Capture the cell that displays the provided text and extract its (X, Y) central coordinate. 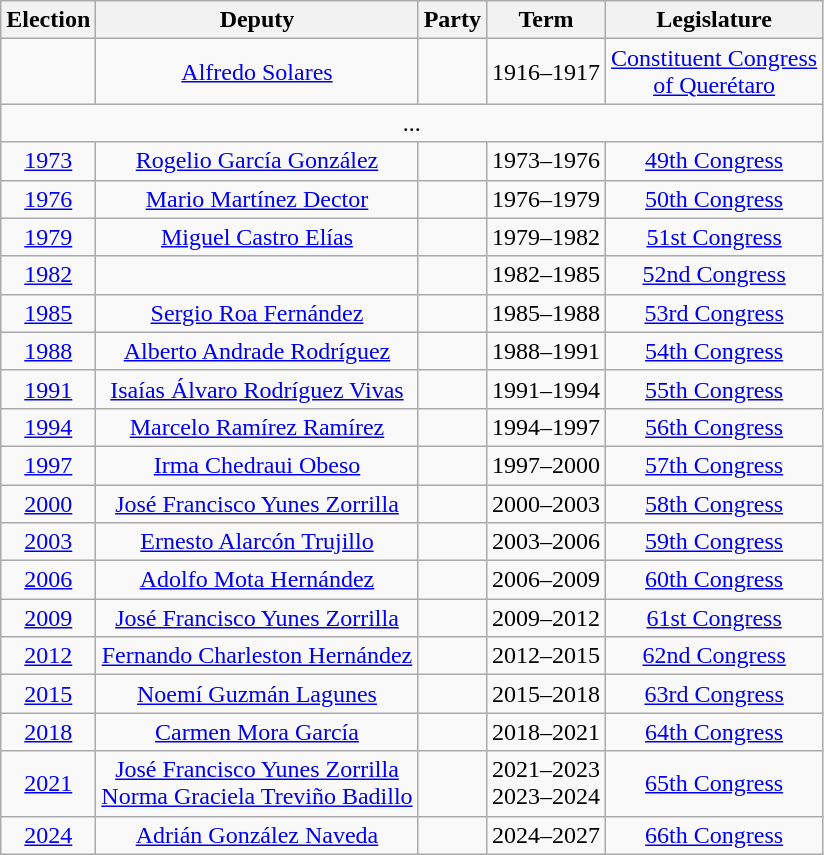
José Francisco Yunes ZorrillaNorma Graciela Treviño Badillo (257, 784)
1985–1988 (546, 313)
2012 (48, 656)
1982–1985 (546, 275)
Alfredo Solares (257, 72)
Alberto Andrade Rodríguez (257, 351)
2000–2003 (546, 503)
Adolfo Mota Hernández (257, 580)
Party (452, 20)
1991 (48, 389)
64th Congress (714, 732)
56th Congress (714, 427)
Isaías Álvaro Rodríguez Vivas (257, 389)
1973–1976 (546, 161)
... (412, 123)
Carmen Mora García (257, 732)
1976–1979 (546, 199)
2006–2009 (546, 580)
2021–20232023–2024 (546, 784)
1988–1991 (546, 351)
2018–2021 (546, 732)
2012–2015 (546, 656)
58th Congress (714, 503)
1988 (48, 351)
1985 (48, 313)
Constituent Congressof Querétaro (714, 72)
2024 (48, 835)
51st Congress (714, 237)
Fernando Charleston Hernández (257, 656)
2006 (48, 580)
54th Congress (714, 351)
61st Congress (714, 618)
Mario Martínez Dector (257, 199)
2009–2012 (546, 618)
1994 (48, 427)
1973 (48, 161)
60th Congress (714, 580)
62nd Congress (714, 656)
Ernesto Alarcón Trujillo (257, 542)
Sergio Roa Fernández (257, 313)
1997–2000 (546, 465)
1979–1982 (546, 237)
Marcelo Ramírez Ramírez (257, 427)
Noemí Guzmán Lagunes (257, 694)
1997 (48, 465)
Adrián González Naveda (257, 835)
2000 (48, 503)
2015 (48, 694)
57th Congress (714, 465)
Legislature (714, 20)
2018 (48, 732)
59th Congress (714, 542)
1979 (48, 237)
Election (48, 20)
2021 (48, 784)
49th Congress (714, 161)
50th Congress (714, 199)
53rd Congress (714, 313)
63rd Congress (714, 694)
2003 (48, 542)
1994–1997 (546, 427)
52nd Congress (714, 275)
Term (546, 20)
Irma Chedraui Obeso (257, 465)
2015–2018 (546, 694)
1991–1994 (546, 389)
2003–2006 (546, 542)
66th Congress (714, 835)
1976 (48, 199)
Rogelio García González (257, 161)
Miguel Castro Elías (257, 237)
65th Congress (714, 784)
Deputy (257, 20)
1916–1917 (546, 72)
1982 (48, 275)
2024–2027 (546, 835)
55th Congress (714, 389)
2009 (48, 618)
